Pinpoint the cell where the given text exists, returning its [X, Y] midpoint coordinate. 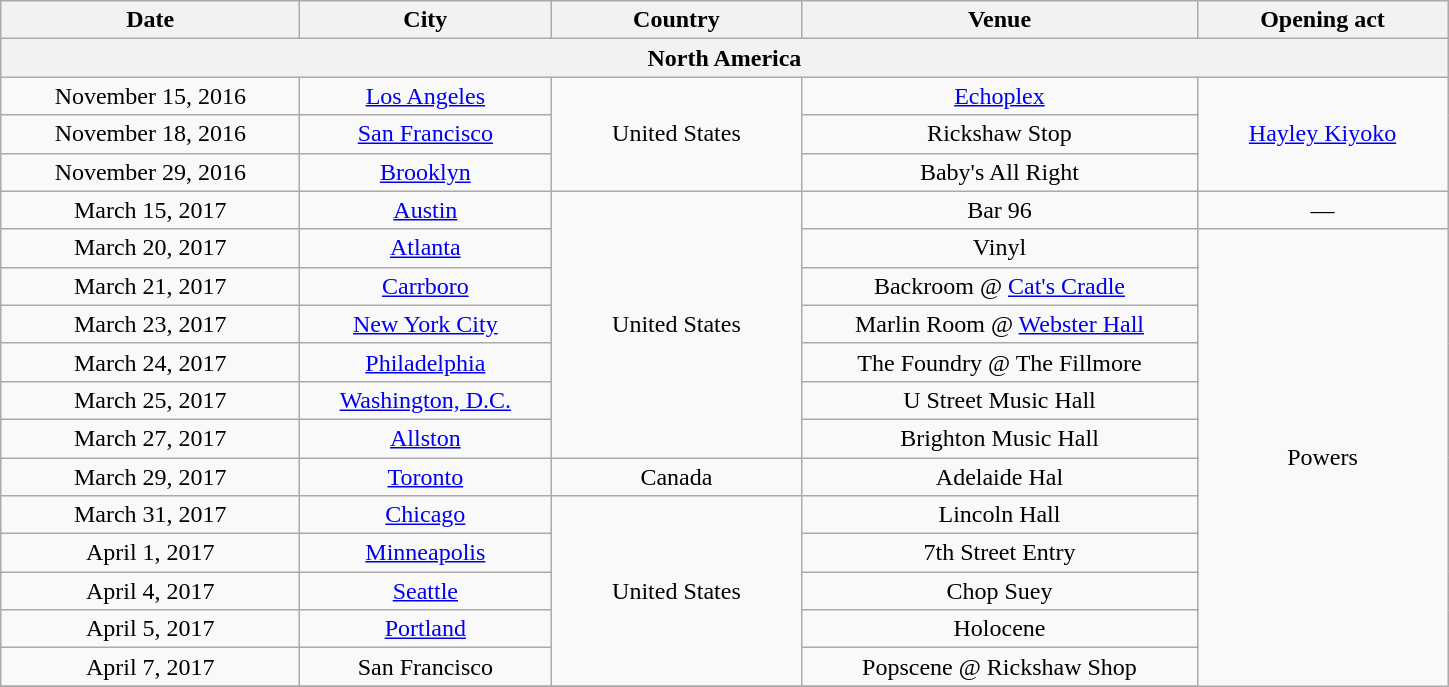
Brighton Music Hall [1000, 438]
Seattle [426, 591]
Carrboro [426, 286]
Allston [426, 438]
Portland [426, 629]
7th Street Entry [1000, 553]
Vinyl [1000, 248]
Baby's All Right [1000, 172]
March 25, 2017 [150, 400]
April 5, 2017 [150, 629]
Popscene @ Rickshaw Shop [1000, 667]
New York City [426, 324]
Chicago [426, 515]
April 1, 2017 [150, 553]
Venue [1000, 20]
Bar 96 [1000, 210]
North America [724, 58]
The Foundry @ The Fillmore [1000, 362]
Date [150, 20]
City [426, 20]
November 29, 2016 [150, 172]
March 29, 2017 [150, 477]
Backroom @ Cat's Cradle [1000, 286]
November 15, 2016 [150, 96]
Minneapolis [426, 553]
March 23, 2017 [150, 324]
Adelaide Hal [1000, 477]
Canada [676, 477]
Powers [1322, 458]
March 15, 2017 [150, 210]
Los Angeles [426, 96]
March 20, 2017 [150, 248]
Opening act [1322, 20]
Holocene [1000, 629]
Lincoln Hall [1000, 515]
U Street Music Hall [1000, 400]
Atlanta [426, 248]
Toronto [426, 477]
March 31, 2017 [150, 515]
Philadelphia [426, 362]
Brooklyn [426, 172]
Hayley Kiyoko [1322, 134]
Chop Suey [1000, 591]
March 21, 2017 [150, 286]
April 7, 2017 [150, 667]
April 4, 2017 [150, 591]
Washington, D.C. [426, 400]
Austin [426, 210]
Rickshaw Stop [1000, 134]
Echoplex [1000, 96]
November 18, 2016 [150, 134]
Country [676, 20]
— [1322, 210]
March 27, 2017 [150, 438]
Marlin Room @ Webster Hall [1000, 324]
March 24, 2017 [150, 362]
